Capture the cell that displays the provided text and extract its [x, y] central coordinate. 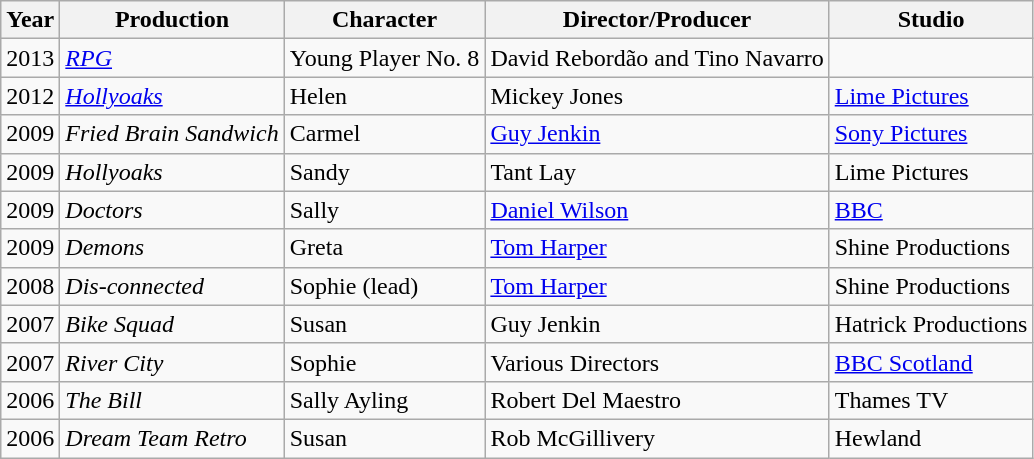
Sandy [384, 172]
BBC [931, 210]
Sophie [384, 362]
Studio [931, 20]
Rob McGillivery [657, 438]
Daniel Wilson [657, 210]
Character [384, 20]
Robert Del Maestro [657, 400]
Demons [172, 248]
Bike Squad [172, 324]
Doctors [172, 210]
Helen [384, 96]
River City [172, 362]
Various Directors [657, 362]
Dis-connected [172, 286]
The Bill [172, 400]
Hatrick Productions [931, 324]
Director/Producer [657, 20]
Thames TV [931, 400]
Dream Team Retro [172, 438]
Sophie (lead) [384, 286]
Mickey Jones [657, 96]
Fried Brain Sandwich [172, 134]
Hewland [931, 438]
Tant Lay [657, 172]
BBC Scotland [931, 362]
Production [172, 20]
David Rebordão and Tino Navarro [657, 58]
2012 [30, 96]
Sally [384, 210]
Greta [384, 248]
Year [30, 20]
2008 [30, 286]
Carmel [384, 134]
2013 [30, 58]
Sally Ayling [384, 400]
Sony Pictures [931, 134]
RPG [172, 58]
Young Player No. 8 [384, 58]
